Return [x, y] of the center of cell containing provided text 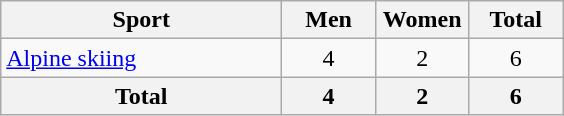
Sport [142, 20]
Women [422, 20]
Men [329, 20]
Alpine skiing [142, 58]
